Extract the [x, y] coordinate from the center of the cell holding the provided text.  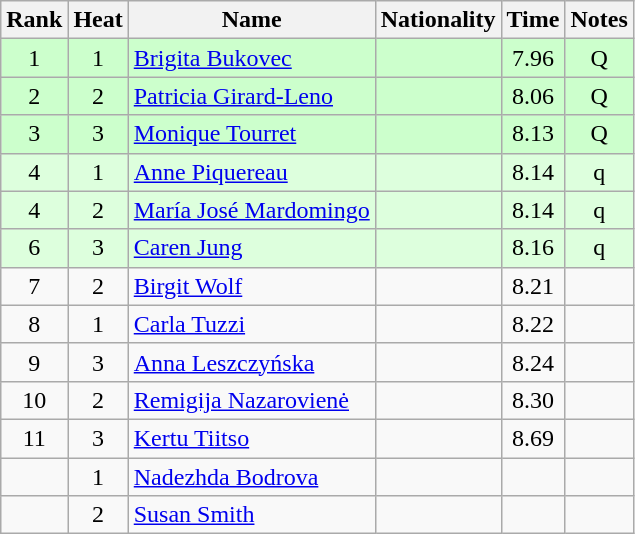
8.16 [533, 248]
Remigija Nazarovienė [252, 400]
8.06 [533, 96]
7.96 [533, 58]
Brigita Bukovec [252, 58]
Monique Tourret [252, 134]
Kertu Tiitso [252, 438]
Time [533, 20]
María José Mardomingo [252, 210]
8.30 [533, 400]
8.21 [533, 286]
Rank [34, 20]
8.24 [533, 362]
Caren Jung [252, 248]
10 [34, 400]
8.69 [533, 438]
Anna Leszczyńska [252, 362]
Susan Smith [252, 515]
9 [34, 362]
Heat [98, 20]
8.22 [533, 324]
Anne Piquereau [252, 172]
Patricia Girard-Leno [252, 96]
8 [34, 324]
Nadezhda Bodrova [252, 477]
Nationality [438, 20]
6 [34, 248]
11 [34, 438]
Carla Tuzzi [252, 324]
Notes [599, 20]
Birgit Wolf [252, 286]
Name [252, 20]
7 [34, 286]
8.13 [533, 134]
